Scan for the cell matching the given text and deliver its (x, y) coordinate at center. 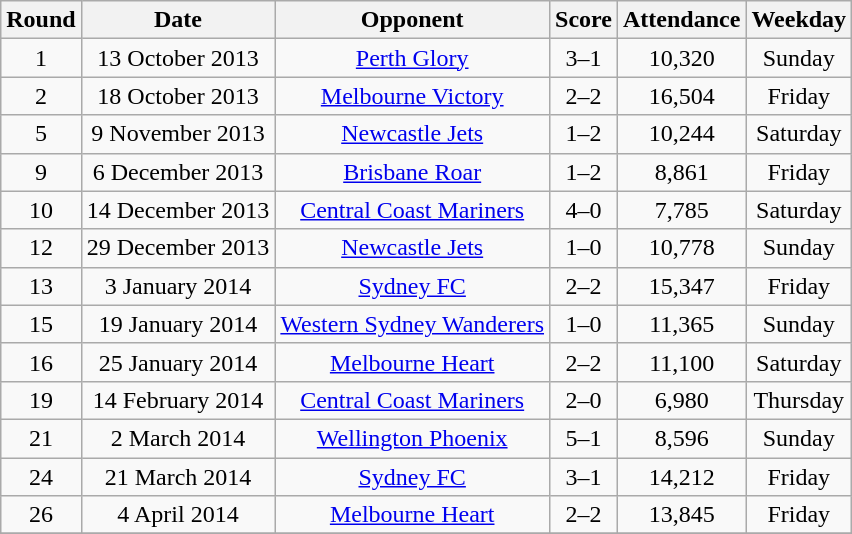
13 October 2013 (178, 58)
13 (41, 286)
25 January 2014 (178, 362)
15,347 (681, 286)
9 (41, 172)
11,365 (681, 324)
4 April 2014 (178, 515)
13,845 (681, 515)
21 (41, 438)
2 March 2014 (178, 438)
26 (41, 515)
12 (41, 248)
Wellington Phoenix (412, 438)
Melbourne Victory (412, 96)
Weekday (799, 20)
5–1 (584, 438)
Date (178, 20)
1 (41, 58)
Opponent (412, 20)
11,100 (681, 362)
4–0 (584, 210)
8,861 (681, 172)
Brisbane Roar (412, 172)
Round (41, 20)
3 January 2014 (178, 286)
10,244 (681, 134)
10,778 (681, 248)
24 (41, 477)
Attendance (681, 20)
Thursday (799, 400)
5 (41, 134)
Western Sydney Wanderers (412, 324)
18 October 2013 (178, 96)
10,320 (681, 58)
15 (41, 324)
29 December 2013 (178, 248)
2–0 (584, 400)
14,212 (681, 477)
Score (584, 20)
Perth Glory (412, 58)
10 (41, 210)
9 November 2013 (178, 134)
19 January 2014 (178, 324)
21 March 2014 (178, 477)
19 (41, 400)
7,785 (681, 210)
14 February 2014 (178, 400)
14 December 2013 (178, 210)
16,504 (681, 96)
2 (41, 96)
6 December 2013 (178, 172)
16 (41, 362)
8,596 (681, 438)
6,980 (681, 400)
